Detect which cell encompasses the target text, then output its (X, Y) center coordinate. 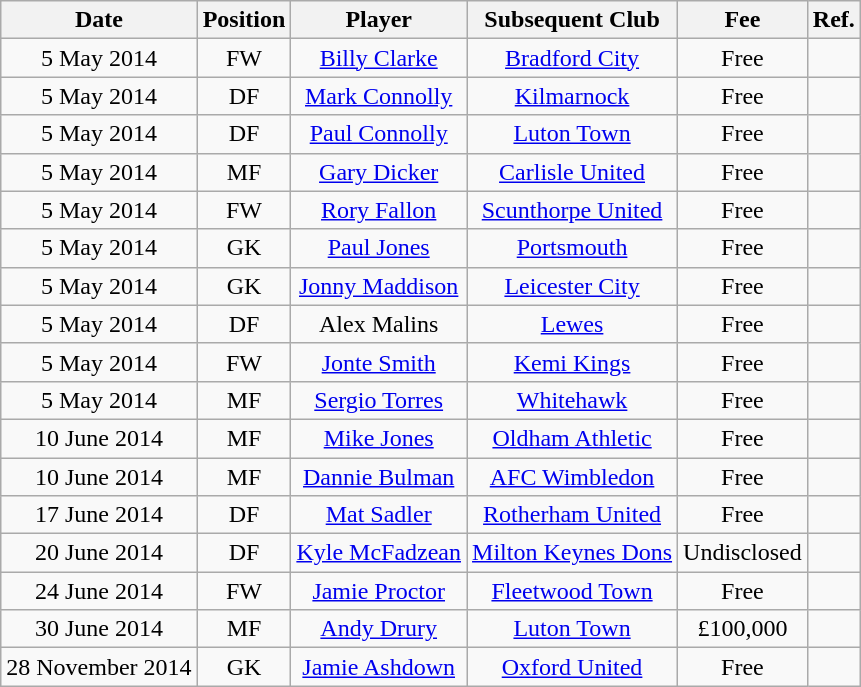
Mark Connolly (379, 96)
Dannie Bulman (379, 477)
Position (244, 20)
Portsmouth (572, 248)
Gary Dicker (379, 172)
Paul Connolly (379, 134)
Paul Jones (379, 248)
Undisclosed (743, 553)
Kyle McFadzean (379, 553)
Whitehawk (572, 400)
Carlisle United (572, 172)
17 June 2014 (99, 515)
28 November 2014 (99, 667)
24 June 2014 (99, 591)
Jamie Ashdown (379, 667)
Subsequent Club (572, 20)
Fee (743, 20)
Rory Fallon (379, 210)
Rotherham United (572, 515)
20 June 2014 (99, 553)
Jamie Proctor (379, 591)
30 June 2014 (99, 629)
Oldham Athletic (572, 438)
Kemi Kings (572, 362)
£100,000 (743, 629)
Andy Drury (379, 629)
Oxford United (572, 667)
Bradford City (572, 58)
Milton Keynes Dons (572, 553)
Date (99, 20)
Billy Clarke (379, 58)
AFC Wimbledon (572, 477)
Jonny Maddison (379, 286)
Sergio Torres (379, 400)
Alex Malins (379, 324)
Ref. (834, 20)
Leicester City (572, 286)
Scunthorpe United (572, 210)
Mat Sadler (379, 515)
Mike Jones (379, 438)
Fleetwood Town (572, 591)
Lewes (572, 324)
Player (379, 20)
Kilmarnock (572, 96)
Jonte Smith (379, 362)
